Return the (x, y) coordinate for the center point of the cell that contains the specified text.  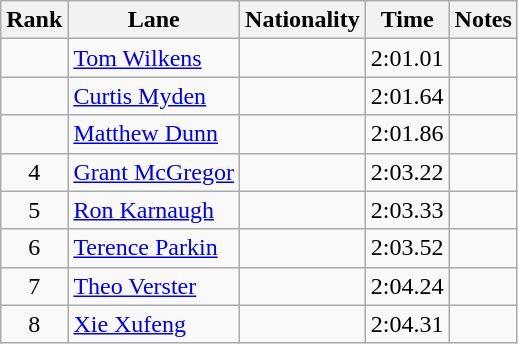
4 (34, 172)
Nationality (303, 20)
Terence Parkin (154, 248)
7 (34, 286)
2:04.24 (407, 286)
Theo Verster (154, 286)
2:04.31 (407, 324)
Lane (154, 20)
Rank (34, 20)
2:01.86 (407, 134)
2:01.64 (407, 96)
Matthew Dunn (154, 134)
8 (34, 324)
Time (407, 20)
Notes (483, 20)
6 (34, 248)
2:01.01 (407, 58)
2:03.22 (407, 172)
Ron Karnaugh (154, 210)
Xie Xufeng (154, 324)
Grant McGregor (154, 172)
2:03.52 (407, 248)
5 (34, 210)
2:03.33 (407, 210)
Tom Wilkens (154, 58)
Curtis Myden (154, 96)
